Pinpoint the cell where the given text exists, returning its [X, Y] midpoint coordinate. 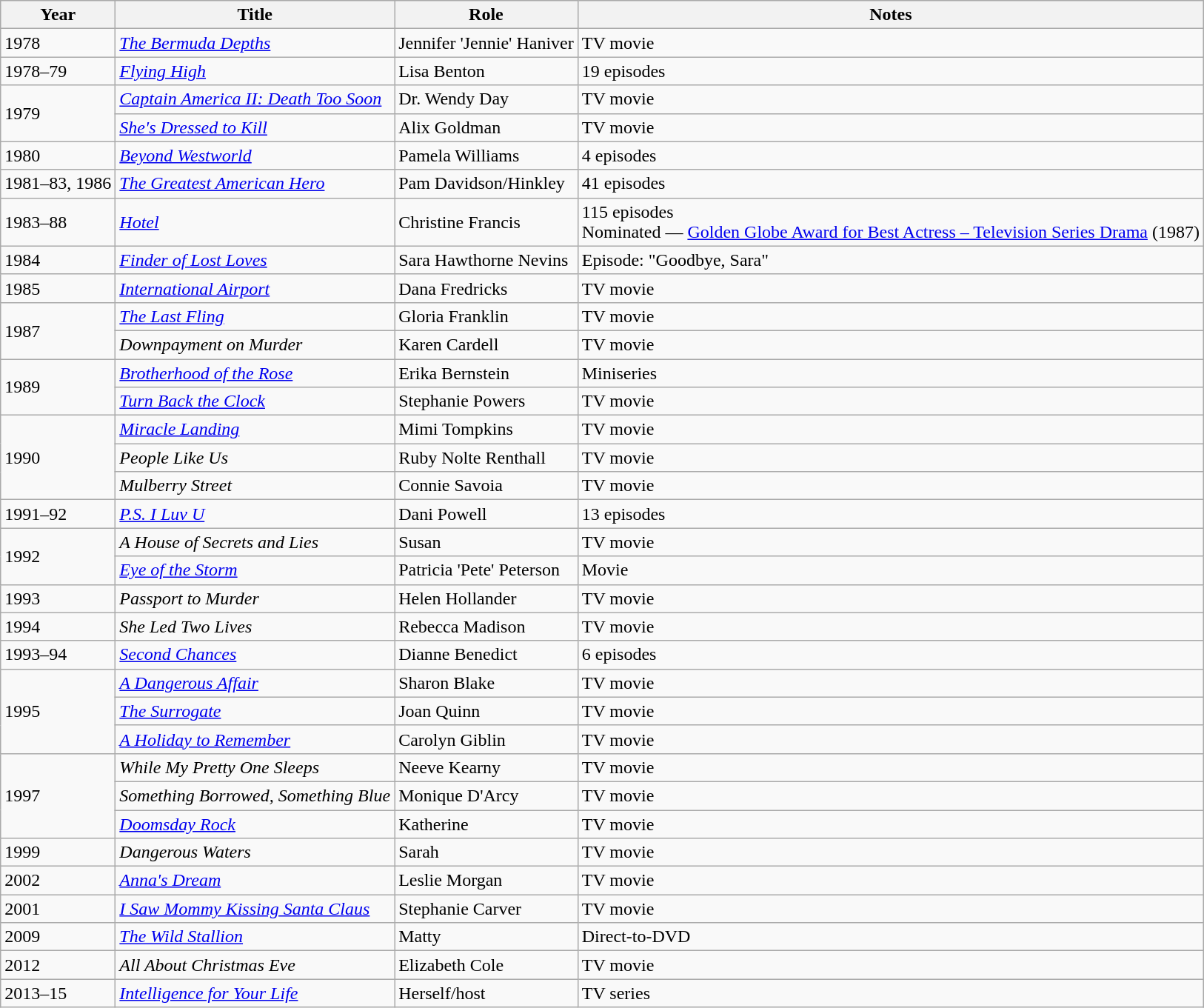
Leslie Morgan [486, 881]
Direct-to-DVD [890, 937]
A Dangerous Affair [255, 683]
A House of Secrets and Lies [255, 542]
Title [255, 15]
Gloria Franklin [486, 316]
The Wild Stallion [255, 937]
Flying High [255, 71]
1978 [58, 43]
1984 [58, 260]
1990 [58, 458]
1981–83, 1986 [58, 184]
Patricia 'Pete' Peterson [486, 570]
2009 [58, 937]
Connie Savoia [486, 486]
Dani Powell [486, 514]
The Last Fling [255, 316]
P.S. I Luv U [255, 514]
Monique D'Arcy [486, 795]
Doomsday Rock [255, 824]
4 episodes [890, 156]
Elizabeth Cole [486, 965]
1987 [58, 330]
Second Chances [255, 655]
The Greatest American Hero [255, 184]
13 episodes [890, 514]
Year [58, 15]
1995 [58, 711]
41 episodes [890, 184]
2002 [58, 881]
Carolyn Giblin [486, 739]
6 episodes [890, 655]
Katherine [486, 824]
All About Christmas Eve [255, 965]
Finder of Lost Loves [255, 260]
1980 [58, 156]
Stephanie Powers [486, 401]
1992 [58, 556]
2013–15 [58, 993]
115 episodesNominated — Golden Globe Award for Best Actress – Television Series Drama (1987) [890, 222]
Turn Back the Clock [255, 401]
Anna's Dream [255, 881]
19 episodes [890, 71]
Eye of the Storm [255, 570]
Ruby Nolte Renthall [486, 458]
Stephanie Carver [486, 909]
Helen Hollander [486, 598]
While My Pretty One Sleeps [255, 767]
Captain America II: Death Too Soon [255, 99]
Sara Hawthorne Nevins [486, 260]
Sharon Blake [486, 683]
2001 [58, 909]
Susan [486, 542]
People Like Us [255, 458]
International Airport [255, 288]
Herself/host [486, 993]
Dr. Wendy Day [486, 99]
2012 [58, 965]
TV series [890, 993]
Brotherhood of the Rose [255, 373]
Intelligence for Your Life [255, 993]
Miracle Landing [255, 430]
Passport to Murder [255, 598]
1991–92 [58, 514]
1989 [58, 387]
1979 [58, 113]
Notes [890, 15]
Miniseries [890, 373]
1997 [58, 795]
1999 [58, 852]
Neeve Kearny [486, 767]
Hotel [255, 222]
Movie [890, 570]
Pamela Williams [486, 156]
Alix Goldman [486, 127]
Matty [486, 937]
Erika Bernstein [486, 373]
She's Dressed to Kill [255, 127]
Mulberry Street [255, 486]
Karen Cardell [486, 344]
Pam Davidson/Hinkley [486, 184]
A Holiday to Remember [255, 739]
The Surrogate [255, 711]
Dangerous Waters [255, 852]
1993 [58, 598]
Lisa Benton [486, 71]
Dana Fredricks [486, 288]
1985 [58, 288]
Downpayment on Murder [255, 344]
1994 [58, 627]
1993–94 [58, 655]
Rebecca Madison [486, 627]
Jennifer 'Jennie' Haniver [486, 43]
1978–79 [58, 71]
I Saw Mommy Kissing Santa Claus [255, 909]
Sarah [486, 852]
The Bermuda Depths [255, 43]
Joan Quinn [486, 711]
Dianne Benedict [486, 655]
Mimi Tompkins [486, 430]
Beyond Westworld [255, 156]
Christine Francis [486, 222]
1983–88 [58, 222]
Episode: "Goodbye, Sara" [890, 260]
Role [486, 15]
She Led Two Lives [255, 627]
Something Borrowed, Something Blue [255, 795]
